Return the [x, y] coordinate for the center point of the cell that contains the specified text.  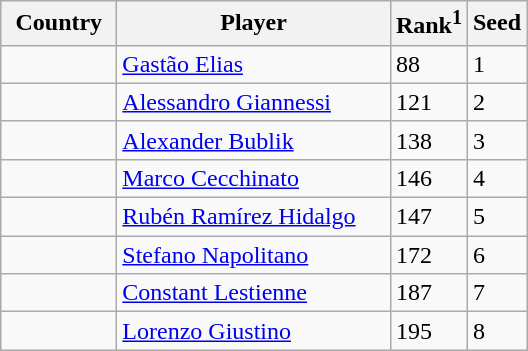
1 [496, 64]
Seed [496, 24]
Constant Lestienne [254, 293]
Stefano Napolitano [254, 255]
121 [428, 102]
Player [254, 24]
2 [496, 102]
Rubén Ramírez Hidalgo [254, 217]
146 [428, 178]
147 [428, 217]
Lorenzo Giustino [254, 331]
195 [428, 331]
138 [428, 140]
3 [496, 140]
Gastão Elias [254, 64]
6 [496, 255]
Marco Cecchinato [254, 178]
8 [496, 331]
4 [496, 178]
Alexander Bublik [254, 140]
Country [59, 24]
Alessandro Giannessi [254, 102]
Rank1 [428, 24]
172 [428, 255]
5 [496, 217]
7 [496, 293]
88 [428, 64]
187 [428, 293]
